Capture the cell that displays the provided text and extract its (x, y) central coordinate. 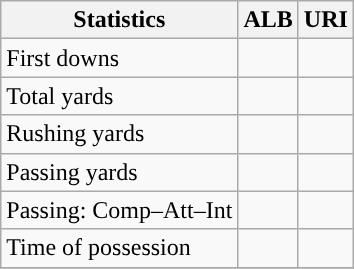
Passing: Comp–Att–Int (120, 210)
URI (326, 20)
Time of possession (120, 248)
Statistics (120, 20)
First downs (120, 58)
Passing yards (120, 172)
Total yards (120, 96)
ALB (268, 20)
Rushing yards (120, 134)
